Locate the cell with the specified text and output its [x, y] center coordinate. 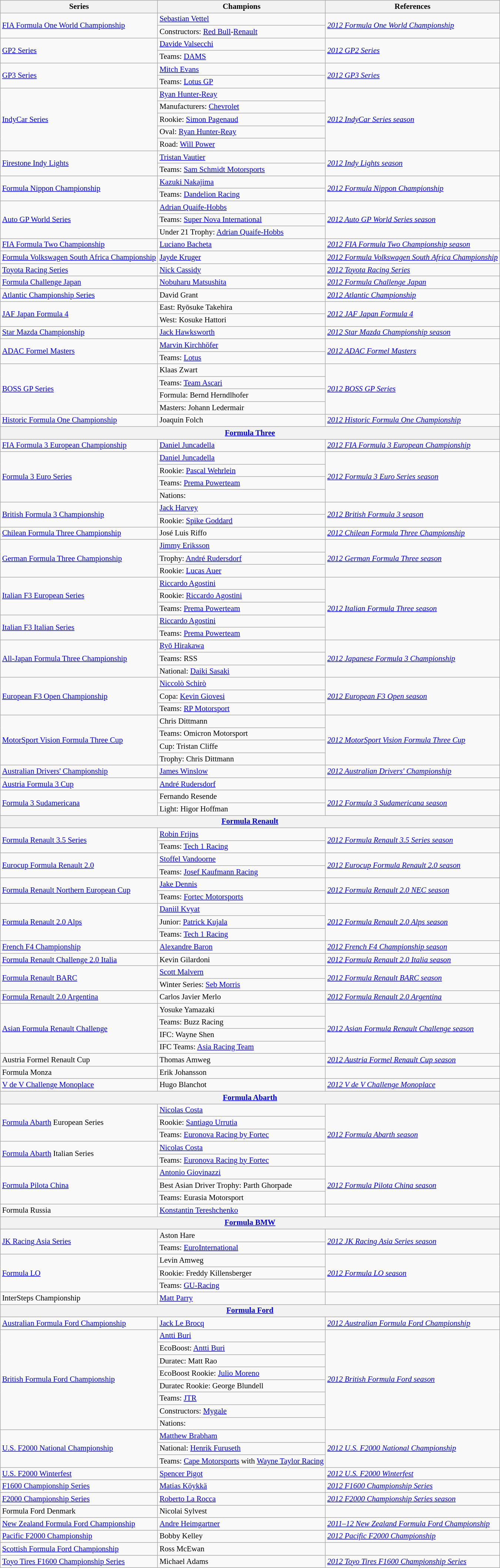
Firestone Indy Lights [79, 163]
FIA Formula 3 European Championship [79, 445]
Klaas Zwart [241, 370]
2012 Italian Formula Three season [413, 608]
Ryō Hirakawa [241, 646]
2012 F2000 Championship Series season [413, 1499]
Formula Pilota China [79, 1185]
EcoBoost: Antti Buri [241, 1348]
Teams: Josef Kaufmann Racing [241, 872]
2012 Formula Abarth season [413, 1135]
Formula Abarth [250, 1097]
Asian Formula Renault Challenge [79, 1029]
Matt Parry [241, 1298]
Champions [241, 7]
2012 Formula Renault 2.0 Argentina [413, 997]
2012 Auto GP World Series season [413, 220]
Best Asian Driver Trophy: Parth Ghorpade [241, 1185]
2012 Indy Lights season [413, 163]
2012 JK Racing Asia Series season [413, 1242]
2012 Star Mazda Championship season [413, 333]
British Formula 3 Championship [79, 514]
2012 Formula Pilota China season [413, 1185]
V de V Challenge Monoplace [79, 1085]
Kevin Gilardoni [241, 960]
Cup: Tristan Cliffe [241, 746]
Rookie: Freddy Killensberger [241, 1273]
Teams: RSS [241, 659]
Teams: Sam Schmidt Motorsports [241, 170]
Nicolai Sylvest [241, 1511]
2012 Japanese Formula 3 Championship [413, 659]
Australian Formula Ford Championship [79, 1323]
FIA Formula Two Championship [79, 245]
Formula Renault 2.0 Argentina [79, 997]
Historic Formula One Championship [79, 421]
Yosuke Yamazaki [241, 1010]
2012 ADAC Formel Masters [413, 351]
National: Henrik Furuseth [241, 1449]
Auto GP World Series [79, 220]
2012 MotorSport Vision Formula Three Cup [413, 740]
Adrian Quaife-Hobbs [241, 207]
Formula Renault BARC [79, 979]
Kazuki Nakajima [241, 182]
2012 V de V Challenge Monoplace [413, 1085]
Teams: JTR [241, 1398]
Constructors: Red Bull-Renault [241, 31]
Light: Higor Hoffman [241, 809]
2012 British Formula Ford season [413, 1380]
ADAC Formel Masters [79, 351]
2012 Formula Nippon Championship [413, 188]
F2000 Championship Series [79, 1499]
Formula 3 Euro Series [79, 476]
Chilean Formula Three Championship [79, 533]
Alexandre Baron [241, 947]
Austria Formula 3 Cup [79, 784]
Formula Renault Challenge 2.0 Italia [79, 960]
Formula Ford [250, 1310]
2012 Pacific F2000 Championship [413, 1537]
2012 U.S. F2000 National Championship [413, 1449]
Junior: Patrick Kujala [241, 922]
Teams: Eurasia Motorsport [241, 1198]
Toyo Tires F1600 Championship Series [79, 1561]
2012 Formula LO season [413, 1273]
2012 Formula Renault 2.0 NEC season [413, 891]
2012 Formula Renault BARC season [413, 979]
Winter Series: Seb Morris [241, 984]
Rookie: Riccardo Agostini [241, 596]
Italian F3 European Series [79, 596]
Eurocup Formula Renault 2.0 [79, 866]
French F4 Championship [79, 947]
2012 F1600 Championship Series [413, 1486]
IndyCar Series [79, 119]
Teams: EuroInternational [241, 1248]
Roberto La Rocca [241, 1499]
Stoffel Vandoorne [241, 859]
IFC: Wayne Shen [241, 1035]
Davide Valsecchi [241, 44]
Daniil Kvyat [241, 909]
Copa: Kevin Giovesi [241, 696]
Ross McEwan [241, 1549]
Toyota Racing Series [79, 270]
Antonio Giovinazzi [241, 1173]
Matthew Brabham [241, 1436]
Marvin Kirchhöfer [241, 345]
Bobby Kelley [241, 1537]
All-Japan Formula Three Championship [79, 659]
Formula Volkswagen South Africa Championship [79, 258]
2012 JAF Japan Formula 4 [413, 314]
Nick Cassidy [241, 270]
David Grant [241, 295]
Rookie: Spike Goddard [241, 521]
Teams: Cape Motorsports with Wayne Taylor Racing [241, 1461]
2012 Atlantic Championship [413, 295]
2012 Formula 3 Euro Series season [413, 476]
2012 Toyota Racing Series [413, 270]
Formula Challenge Japan [79, 282]
2012 Formula Renault 3.5 Series season [413, 840]
British Formula Ford Championship [79, 1380]
Thomas Amweg [241, 1060]
IFC Teams: Asia Racing Team [241, 1047]
2012 Formula Challenge Japan [413, 282]
InterSteps Championship [79, 1298]
Jack Le Brocq [241, 1323]
2012 Formula Renault 2.0 Italia season [413, 960]
Teams: Buzz Racing [241, 1022]
2012 Formula 3 Sudamericana season [413, 803]
Fernando Resende [241, 797]
Robin Frijns [241, 834]
2012 Asian Formula Renault Challenge season [413, 1029]
Antti Buri [241, 1336]
2012 Historic Formula One Championship [413, 421]
Series [79, 7]
Formula BMW [250, 1223]
Formula 3 Sudamericana [79, 803]
Andre Heimgartner [241, 1524]
2012 FIA Formula Two Championship season [413, 245]
GP2 Series [79, 50]
2012 Formula One World Championship [413, 25]
Constructors: Mygale [241, 1411]
Teams: Lotus [241, 358]
Teams: Dandelion Racing [241, 195]
2012 Formula Volkswagen South Africa Championship [413, 258]
Formula Russia [79, 1210]
Sebastian Vettel [241, 19]
Italian F3 Italian Series [79, 627]
European F3 Open Championship [79, 696]
Aston Hare [241, 1235]
Rookie: Simon Pagenaud [241, 119]
Jack Harvey [241, 508]
Austria Formel Renault Cup [79, 1060]
André Rudersdorf [241, 784]
German Formula Three Championship [79, 558]
Formula Renault 3.5 Series [79, 840]
Formula Abarth European Series [79, 1123]
Oval: Ryan Hunter-Reay [241, 132]
Niccolò Schirò [241, 684]
Joaquin Folch [241, 421]
West: Kosuke Hattori [241, 320]
2012 Formula Renault 2.0 Alps season [413, 922]
Rookie: Santiago Urrutia [241, 1123]
Formula: Bernd Herndlhofer [241, 395]
Formula Abarth Italian Series [79, 1154]
Trophy: Chris Dittmann [241, 759]
Spencer Pigot [241, 1474]
FIA Formula One World Championship [79, 25]
Rookie: Pascal Wehrlein [241, 471]
Duratec: Matt Rao [241, 1361]
Teams: RP Motorsport [241, 709]
2012 Toyo Tires F1600 Championship Series [413, 1561]
MotorSport Vision Formula Three Cup [79, 740]
EcoBoost Rookie: Julio Moreno [241, 1373]
Jake Dennis [241, 884]
East: Ryōsuke Takehira [241, 308]
Formula Nippon Championship [79, 188]
Duratec Rookie: George Blundell [241, 1386]
Teams: Team Ascari [241, 383]
Trophy: André Rudersdorf [241, 558]
Teams: Fortec Motorsports [241, 897]
Michael Adams [241, 1561]
Rookie: Lucas Auer [241, 571]
National: Daiki Sasaki [241, 671]
2012 British Formula 3 season [413, 514]
2012 European F3 Open season [413, 696]
JK Racing Asia Series [79, 1242]
Hugo Blanchot [241, 1085]
Teams: Lotus GP [241, 82]
2011–12 New Zealand Formula Ford Championship [413, 1524]
Levin Amweg [241, 1260]
Ryan Hunter-Reay [241, 94]
Atlantic Championship Series [79, 295]
2012 French F4 Championship season [413, 947]
Chris Dittmann [241, 721]
U.S. F2000 National Championship [79, 1449]
Teams: DAMS [241, 57]
Star Mazda Championship [79, 333]
F1600 Championship Series [79, 1486]
Jimmy Eriksson [241, 546]
New Zealand Formula Ford Championship [79, 1524]
Formula LO [79, 1273]
Formula Monza [79, 1072]
2012 Australian Formula Ford Championship [413, 1323]
Formula Ford Denmark [79, 1511]
Formula Renault [250, 821]
2012 BOSS GP Series [413, 389]
U.S. F2000 Winterfest [79, 1474]
JAF Japan Formula 4 [79, 314]
Teams: Omicron Motorsport [241, 734]
2012 Austria Formel Renault Cup season [413, 1060]
Scottish Formula Ford Championship [79, 1549]
GP3 Series [79, 76]
Jack Hawksworth [241, 333]
Erik Johansson [241, 1072]
Australian Drivers' Championship [79, 771]
2012 Australian Drivers' Championship [413, 771]
José Luis Riffo [241, 533]
Road: Will Power [241, 144]
Matias Köykkä [241, 1486]
Luciano Bacheta [241, 245]
Masters: Johann Ledermair [241, 408]
Carlos Javier Merlo [241, 997]
Formula Three [250, 433]
Formula Renault 2.0 Alps [79, 922]
2012 German Formula Three season [413, 558]
Pacific F2000 Championship [79, 1537]
Mitch Evans [241, 69]
2012 Chilean Formula Three Championship [413, 533]
Konstantin Tereshchenko [241, 1210]
2012 FIA Formula 3 European Championship [413, 445]
Teams: Super Nova International [241, 220]
References [413, 7]
Jayde Kruger [241, 258]
Formula Renault Northern European Cup [79, 891]
2012 IndyCar Series season [413, 119]
Under 21 Trophy: Adrian Quaife-Hobbs [241, 232]
Teams: GU-Racing [241, 1286]
2012 U.S. F2000 Winterfest [413, 1474]
2012 GP2 Series [413, 50]
Tristan Vautier [241, 157]
Scott Malvern [241, 972]
Manufacturers: Chevrolet [241, 107]
Nobuharu Matsushita [241, 282]
2012 Eurocup Formula Renault 2.0 season [413, 866]
James Winslow [241, 771]
2012 GP3 Series [413, 76]
BOSS GP Series [79, 389]
